Capture the cell that displays the provided text and extract its [X, Y] central coordinate. 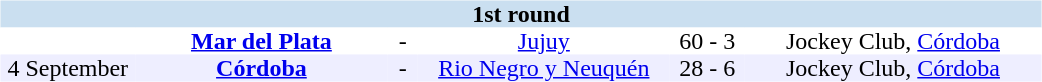
Rio Negro y Neuquén [544, 68]
4 September [68, 68]
Córdoba [262, 68]
60 - 3 [707, 42]
Jujuy [544, 42]
28 - 6 [707, 68]
1st round [520, 14]
Mar del Plata [262, 42]
